Output the [x, y] coordinate of the center of the cell containing the given text.  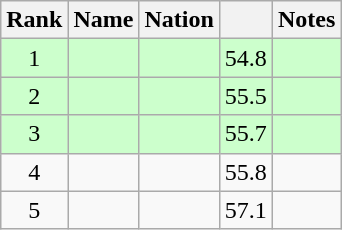
5 [34, 210]
2 [34, 96]
Rank [34, 20]
1 [34, 58]
55.8 [246, 172]
Nation [179, 20]
Name [104, 20]
54.8 [246, 58]
Notes [306, 20]
55.7 [246, 134]
57.1 [246, 210]
3 [34, 134]
55.5 [246, 96]
4 [34, 172]
